Detect which cell encompasses the target text, then output its (X, Y) center coordinate. 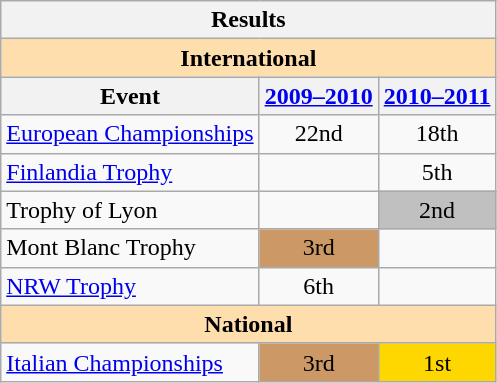
2nd (437, 210)
5th (437, 172)
National (248, 324)
Results (248, 20)
Finlandia Trophy (130, 172)
2009–2010 (318, 96)
2010–2011 (437, 96)
International (248, 58)
6th (318, 286)
Mont Blanc Trophy (130, 248)
NRW Trophy (130, 286)
Italian Championships (130, 362)
1st (437, 362)
18th (437, 134)
Trophy of Lyon (130, 210)
European Championships (130, 134)
22nd (318, 134)
Event (130, 96)
